Extract the [x, y] coordinate from the center of the cell holding the provided text.  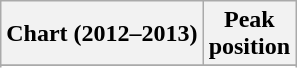
Chart (2012–2013) [102, 34]
Peakposition [249, 34]
